Capture the cell that displays the provided text and extract its (X, Y) central coordinate. 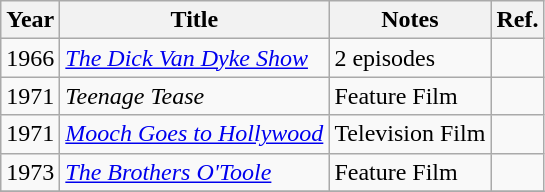
Year (30, 20)
1966 (30, 58)
Mooch Goes to Hollywood (194, 134)
Title (194, 20)
Ref. (518, 20)
The Dick Van Dyke Show (194, 58)
The Brothers O'Toole (194, 172)
Notes (410, 20)
Teenage Tease (194, 96)
2 episodes (410, 58)
1973 (30, 172)
Television Film (410, 134)
